Identify which cell holds the provided text, then report its [x, y] central coordinate. 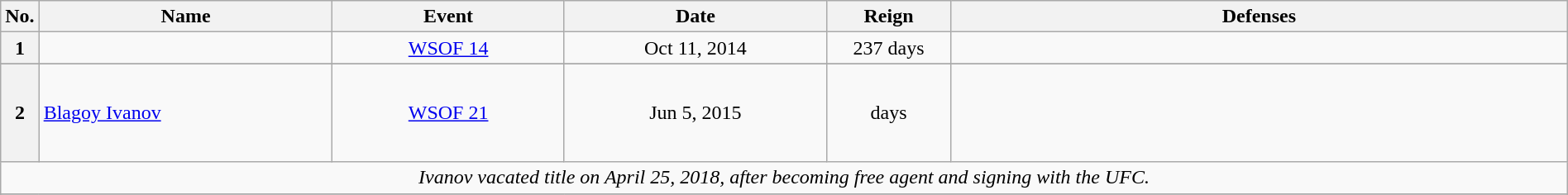
Oct 11, 2014 [695, 48]
Defenses [1260, 17]
Event [448, 17]
Blagoy Ivanov [185, 112]
Name [185, 17]
No. [20, 17]
Date [695, 17]
Jun 5, 2015 [695, 112]
WSOF 21 [448, 112]
1 [20, 48]
Reign [888, 17]
237 days [888, 48]
2 [20, 112]
Ivanov vacated title on April 25, 2018, after becoming free agent and signing with the UFC. [784, 178]
days [888, 112]
WSOF 14 [448, 48]
